Return (X, Y) of the center of cell containing provided text 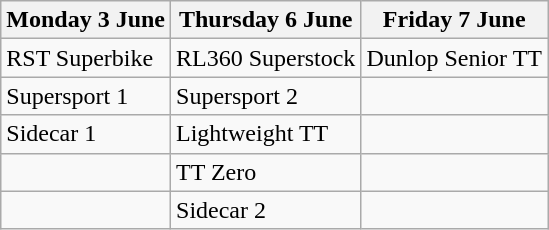
Lightweight TT (266, 134)
RST Superbike (86, 58)
Supersport 2 (266, 96)
Friday 7 June (454, 20)
Thursday 6 June (266, 20)
Sidecar 2 (266, 210)
Sidecar 1 (86, 134)
Supersport 1 (86, 96)
TT Zero (266, 172)
Dunlop Senior TT (454, 58)
Monday 3 June (86, 20)
RL360 Superstock (266, 58)
